Identify which cell holds the provided text, then report its [X, Y] central coordinate. 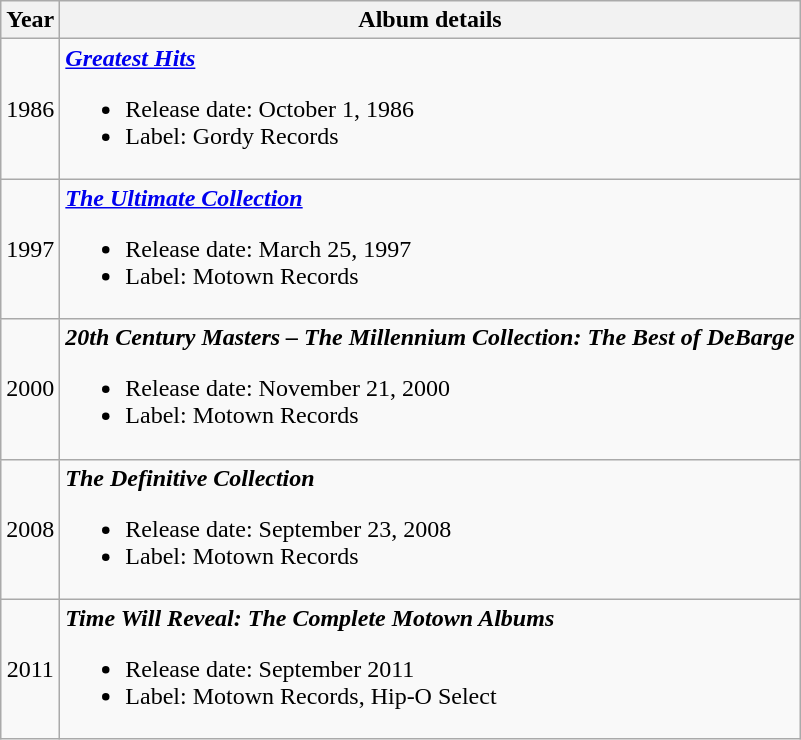
1997 [30, 249]
Year [30, 20]
2000 [30, 389]
2008 [30, 529]
2011 [30, 669]
The Ultimate CollectionRelease date: March 25, 1997Label: Motown Records [430, 249]
The Definitive CollectionRelease date: September 23, 2008Label: Motown Records [430, 529]
1986 [30, 109]
20th Century Masters – The Millennium Collection: The Best of DeBargeRelease date: November 21, 2000Label: Motown Records [430, 389]
Greatest HitsRelease date: October 1, 1986Label: Gordy Records [430, 109]
Time Will Reveal: The Complete Motown AlbumsRelease date: September 2011Label: Motown Records, Hip-O Select [430, 669]
Album details [430, 20]
